Return (X, Y) of the center of cell containing provided text 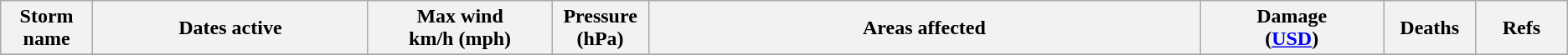
Damage(USD) (1292, 28)
Pressure(hPa) (601, 28)
Max windkm/h (mph) (459, 28)
Storm name (47, 28)
Deaths (1430, 28)
Refs (1521, 28)
Dates active (230, 28)
Areas affected (924, 28)
